Scan for the cell matching the given text and deliver its [x, y] coordinate at center. 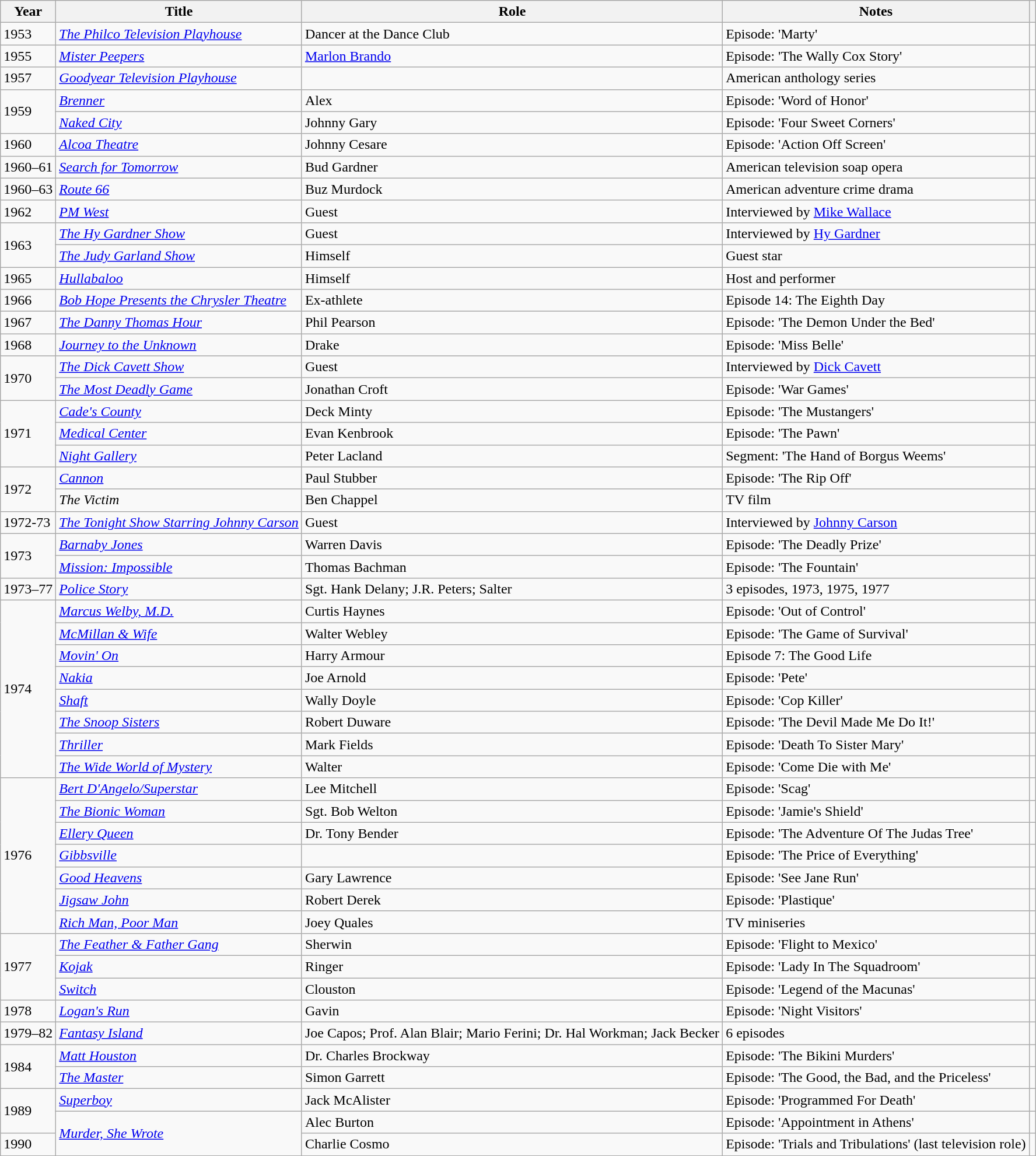
Alcoa Theatre [179, 145]
1957 [28, 78]
The Tonight Show Starring Johnny Carson [179, 522]
Murder, She Wrote [179, 1133]
1960–63 [28, 189]
Sherwin [512, 944]
Police Story [179, 589]
1965 [28, 278]
Robert Duware [512, 722]
Buz Murdock [512, 189]
Year [28, 12]
American anthology series [876, 78]
Marcus Welby, M.D. [179, 611]
Peter Lacland [512, 456]
Episode: 'See Jane Run' [876, 878]
Charlie Cosmo [512, 1144]
1960 [28, 145]
Movin' On [179, 656]
The Bionic Woman [179, 811]
The Wide World of Mystery [179, 767]
1953 [28, 34]
Ex-athlete [512, 301]
1963 [28, 245]
Episode: 'Lady In The Squadroom' [876, 966]
Route 66 [179, 189]
1974 [28, 689]
Episode: 'Jamie's Shield' [876, 811]
1960–61 [28, 167]
The Dick Cavett Show [179, 367]
Episode: 'Cop Killer' [876, 700]
Drake [512, 345]
Episode: 'Come Die with Me' [876, 767]
Search for Tomorrow [179, 167]
The Most Deadly Game [179, 389]
The Hy Gardner Show [179, 233]
Episode: 'The Pawn' [876, 434]
The Judy Garland Show [179, 256]
Episode: 'Four Sweet Corners' [876, 123]
Thomas Bachman [512, 567]
Dr. Tony Bender [512, 833]
Cannon [179, 478]
Episode: 'The Deadly Prize' [876, 544]
Dr. Charles Brockway [512, 1056]
1979–82 [28, 1033]
McMillan & Wife [179, 633]
Matt Houston [179, 1056]
Alex [512, 100]
Episode: 'Trials and Tribulations' (last television role) [876, 1144]
Ellery Queen [179, 833]
Episode 7: The Good Life [876, 656]
1967 [28, 323]
Jonathan Croft [512, 389]
Episode: 'The Good, the Bad, and the Priceless' [876, 1078]
Marlon Brando [512, 56]
1968 [28, 345]
Episode: 'Flight to Mexico' [876, 944]
Wally Doyle [512, 700]
Naked City [179, 123]
Episode: 'War Games' [876, 389]
Thriller [179, 745]
1989 [28, 1111]
Medical Center [179, 434]
Robert Derek [512, 900]
Episode: 'The Mustangers' [876, 411]
The Master [179, 1078]
Title [179, 12]
Joe Arnold [512, 678]
Episode: 'Night Visitors' [876, 1011]
1972-73 [28, 522]
The Feather & Father Gang [179, 944]
The Victim [179, 500]
Episode: 'The Demon Under the Bed' [876, 323]
Walter [512, 767]
Episode: 'The Game of Survival' [876, 633]
Episode: 'Miss Belle' [876, 345]
Gibbsville [179, 855]
Episode: 'Plastique' [876, 900]
Episode: 'The Wally Cox Story' [876, 56]
Harry Armour [512, 656]
Episode 14: The Eighth Day [876, 301]
Notes [876, 12]
Night Gallery [179, 456]
Episode: 'Appointment in Athens' [876, 1122]
Kojak [179, 966]
Nakia [179, 678]
Interviewed by Hy Gardner [876, 233]
Phil Pearson [512, 323]
Interviewed by Johnny Carson [876, 522]
Episode: 'The Fountain' [876, 567]
1955 [28, 56]
Episode: 'Legend of the Macunas' [876, 989]
Logan's Run [179, 1011]
Episode: 'Death To Sister Mary' [876, 745]
6 episodes [876, 1033]
PM West [179, 211]
Evan Kenbrook [512, 434]
Bert D'Angelo/Superstar [179, 789]
Jigsaw John [179, 900]
Sgt. Hank Delany; J.R. Peters; Salter [512, 589]
Lee Mitchell [512, 789]
Gavin [512, 1011]
Jack McAlister [512, 1100]
Host and performer [876, 278]
Curtis Haynes [512, 611]
1966 [28, 301]
Episode: 'Scag' [876, 789]
TV film [876, 500]
Episode: 'The Rip Off' [876, 478]
American television soap opera [876, 167]
American adventure crime drama [876, 189]
Segment: 'The Hand of Borgus Weems' [876, 456]
1959 [28, 111]
Bud Gardner [512, 167]
Simon Garrett [512, 1078]
Episode: 'The Price of Everything' [876, 855]
Dancer at the Dance Club [512, 34]
Good Heavens [179, 878]
Episode: 'Marty' [876, 34]
Episode: 'The Bikini Murders' [876, 1056]
Episode: 'Out of Control' [876, 611]
Cade's County [179, 411]
Johnny Gary [512, 123]
1976 [28, 855]
1970 [28, 378]
1972 [28, 489]
Clouston [512, 989]
Ben Chappel [512, 500]
1962 [28, 211]
Johnny Cesare [512, 145]
1977 [28, 966]
Barnaby Jones [179, 544]
Interviewed by Mike Wallace [876, 211]
Guest star [876, 256]
Superboy [179, 1100]
3 episodes, 1973, 1975, 1977 [876, 589]
Mark Fields [512, 745]
1973–77 [28, 589]
1990 [28, 1144]
Gary Lawrence [512, 878]
Episode: 'Pete' [876, 678]
The Danny Thomas Hour [179, 323]
Alec Burton [512, 1122]
Episode: 'Word of Honor' [876, 100]
Episode: 'The Adventure Of The Judas Tree' [876, 833]
Journey to the Unknown [179, 345]
Episode: 'Action Off Screen' [876, 145]
Brenner [179, 100]
Interviewed by Dick Cavett [876, 367]
Mission: Impossible [179, 567]
TV miniseries [876, 922]
1973 [28, 556]
Ringer [512, 966]
Switch [179, 989]
The Snoop Sisters [179, 722]
Warren Davis [512, 544]
Mister Peepers [179, 56]
Fantasy Island [179, 1033]
1984 [28, 1067]
Hullabaloo [179, 278]
Paul Stubber [512, 478]
Episode: 'The Devil Made Me Do It!' [876, 722]
Bob Hope Presents the Chrysler Theatre [179, 301]
Sgt. Bob Welton [512, 811]
1978 [28, 1011]
Episode: 'Programmed For Death' [876, 1100]
1971 [28, 434]
Shaft [179, 700]
Role [512, 12]
Joe Capos; Prof. Alan Blair; Mario Ferini; Dr. Hal Workman; Jack Becker [512, 1033]
Walter Webley [512, 633]
Goodyear Television Playhouse [179, 78]
The Philco Television Playhouse [179, 34]
Deck Minty [512, 411]
Rich Man, Poor Man [179, 922]
Joey Quales [512, 922]
